Search for the cell housing the specified text and yield its [X, Y] center coordinate. 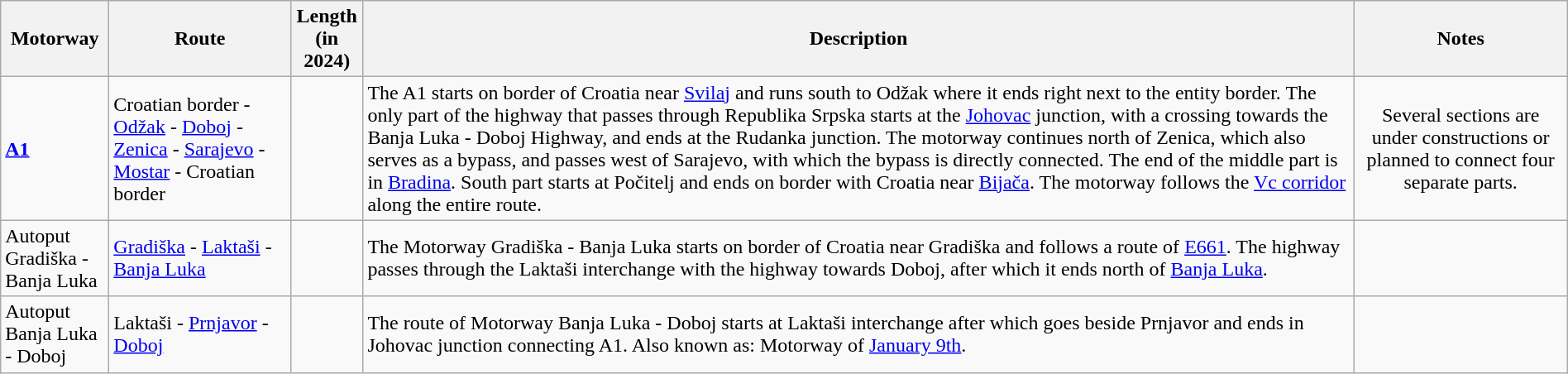
Laktaši - Prnjavor - Doboj [200, 334]
Description [858, 39]
Autoput Banja Luka - Doboj [55, 334]
Route [200, 39]
Several sections are under constructions or planned to connect four separate parts. [1460, 149]
Autoput Gradiška - Banja Luka [55, 258]
Length(in 2024) [326, 39]
Croatian border - Odžak - Doboj - Zenica - Sarajevo - Mostar - Croatian border [200, 149]
Gradiška - Laktaši - Banja Luka [200, 258]
Motorway [55, 39]
A1 [55, 149]
Notes [1460, 39]
